Locate the cell with the specified text and output its (X, Y) center coordinate. 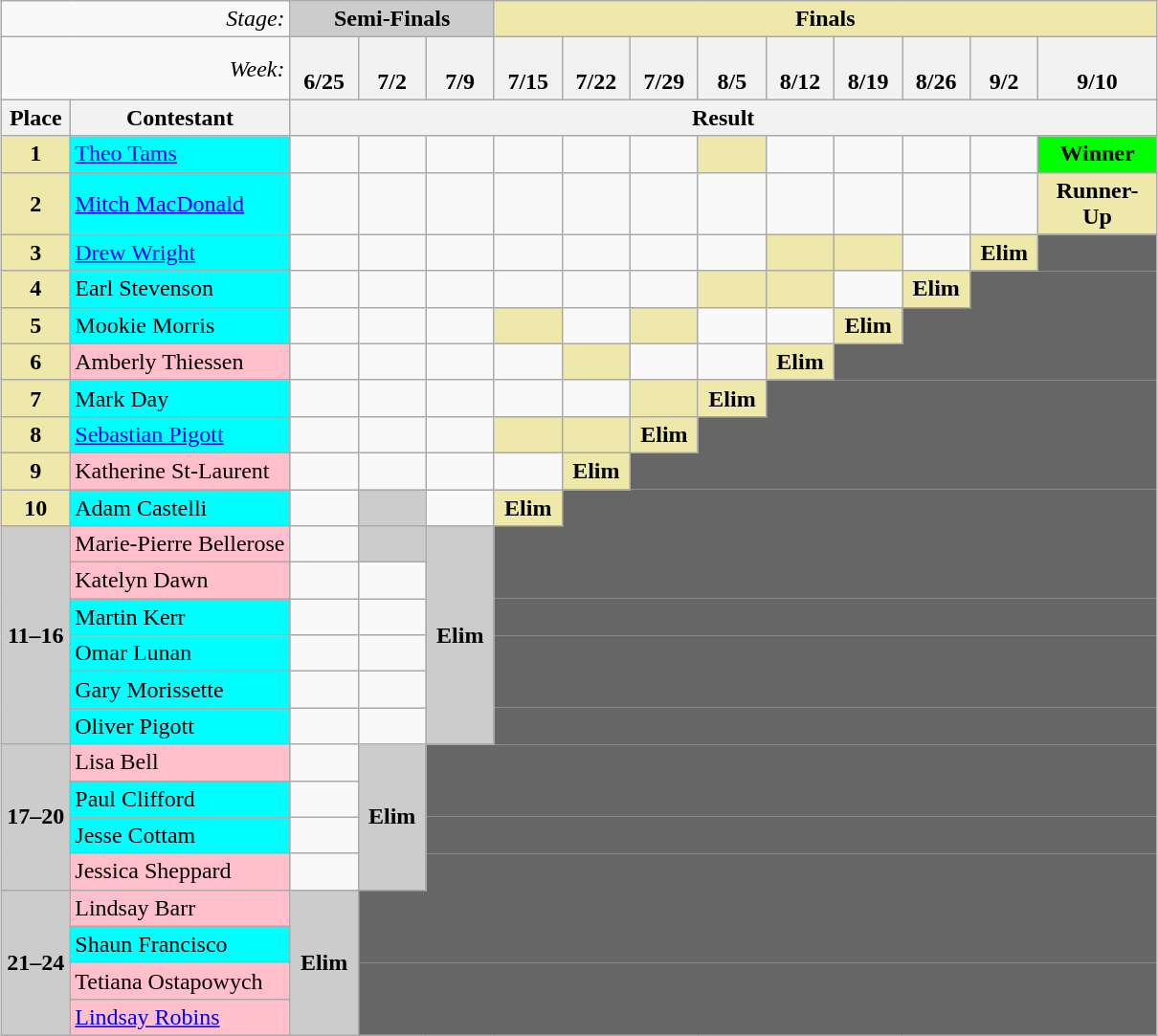
17–20 (36, 817)
Katherine St-Laurent (180, 471)
Theo Tams (180, 154)
Oliver Pigott (180, 726)
3 (36, 253)
Contestant (180, 118)
Gary Morissette (180, 690)
Mookie Morris (180, 325)
7 (36, 398)
8/5 (731, 69)
7/9 (459, 69)
8/12 (800, 69)
6/25 (323, 69)
Runner-Up (1098, 203)
Result (724, 118)
Mitch MacDonald (180, 203)
Lindsay Barr (180, 908)
Katelyn Dawn (180, 581)
Week: (145, 69)
9/2 (1005, 69)
Jessica Sheppard (180, 871)
6 (36, 362)
4 (36, 289)
8 (36, 434)
Mark Day (180, 398)
Finals (825, 19)
7/15 (528, 69)
Shaun Francisco (180, 944)
5 (36, 325)
7/2 (392, 69)
Earl Stevenson (180, 289)
2 (36, 203)
Winner (1098, 154)
9 (36, 471)
Paul Clifford (180, 799)
9/10 (1098, 69)
Stage: (145, 19)
21–24 (36, 962)
Place (36, 118)
Drew Wright (180, 253)
Tetiana Ostapowych (180, 981)
Lindsay Robins (180, 1017)
1 (36, 154)
Omar Lunan (180, 653)
Martin Kerr (180, 617)
Jesse Cottam (180, 835)
Lisa Bell (180, 762)
11–16 (36, 635)
Amberly Thiessen (180, 362)
Sebastian Pigott (180, 434)
Semi-Finals (392, 19)
Adam Castelli (180, 508)
8/19 (869, 69)
Marie-Pierre Bellerose (180, 544)
10 (36, 508)
7/22 (595, 69)
7/29 (664, 69)
8/26 (936, 69)
